Pinpoint the cell where the given text exists, returning its [X, Y] midpoint coordinate. 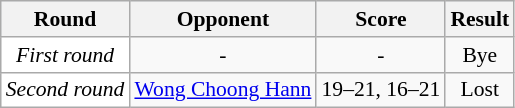
Lost [480, 90]
First round [66, 55]
Round [66, 19]
Result [480, 19]
19–21, 16–21 [380, 90]
Score [380, 19]
Opponent [222, 19]
Bye [480, 55]
Second round [66, 90]
Wong Choong Hann [222, 90]
